Scan for the cell matching the given text and deliver its (x, y) coordinate at center. 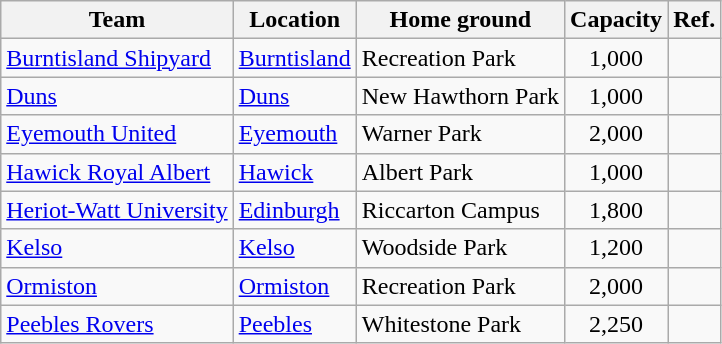
1,200 (616, 248)
Hawick (294, 172)
1,800 (616, 210)
Peebles (294, 324)
Hawick Royal Albert (117, 172)
Location (294, 20)
Home ground (460, 20)
Woodside Park (460, 248)
Eyemouth (294, 134)
New Hawthorn Park (460, 96)
Ref. (694, 20)
Burntisland Shipyard (117, 58)
Eyemouth United (117, 134)
Edinburgh (294, 210)
Heriot-Watt University (117, 210)
Peebles Rovers (117, 324)
2,250 (616, 324)
Warner Park (460, 134)
Riccarton Campus (460, 210)
Capacity (616, 20)
Whitestone Park (460, 324)
Albert Park (460, 172)
Team (117, 20)
Burntisland (294, 58)
